Detect which cell encompasses the target text, then output its (x, y) center coordinate. 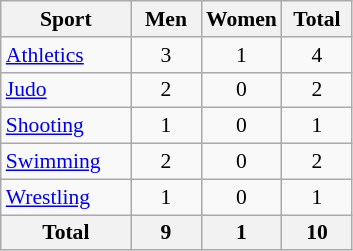
Judo (66, 90)
3 (166, 55)
Men (166, 19)
Athletics (66, 55)
10 (317, 233)
4 (317, 55)
Swimming (66, 162)
Shooting (66, 126)
Women (242, 19)
9 (166, 233)
Sport (66, 19)
Wrestling (66, 197)
